Provide the (x, y) coordinate of the cell's center where the given text is located.  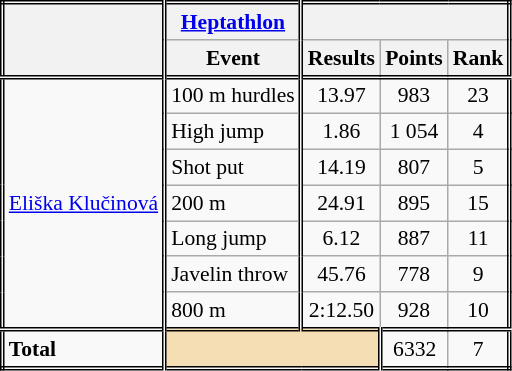
11 (479, 239)
10 (479, 310)
23 (479, 96)
13.97 (340, 96)
Rank (479, 58)
45.76 (340, 275)
895 (414, 203)
Points (414, 58)
6.12 (340, 239)
2:12.50 (340, 310)
800 m (234, 310)
Results (340, 58)
Event (234, 58)
Total (83, 348)
1.86 (340, 132)
High jump (234, 132)
15 (479, 203)
807 (414, 168)
928 (414, 310)
24.91 (340, 203)
Heptathlon (234, 22)
9 (479, 275)
6332 (414, 348)
Javelin throw (234, 275)
1 054 (414, 132)
Long jump (234, 239)
Shot put (234, 168)
14.19 (340, 168)
200 m (234, 203)
5 (479, 168)
887 (414, 239)
100 m hurdles (234, 96)
Eliška Klučinová (83, 203)
7 (479, 348)
983 (414, 96)
778 (414, 275)
4 (479, 132)
